Scan for the cell matching the given text and deliver its (x, y) coordinate at center. 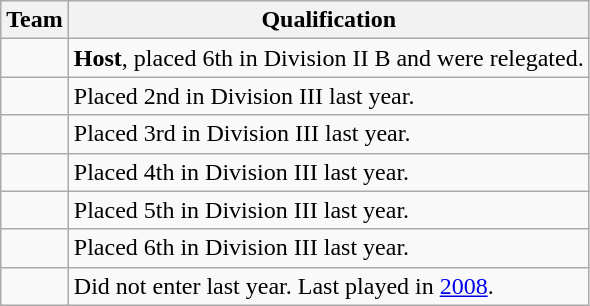
Placed 4th in Division III last year. (328, 172)
Host, placed 6th in Division II B and were relegated. (328, 58)
Placed 5th in Division III last year. (328, 210)
Placed 6th in Division III last year. (328, 248)
Team (35, 20)
Placed 3rd in Division III last year. (328, 134)
Qualification (328, 20)
Placed 2nd in Division III last year. (328, 96)
Did not enter last year. Last played in 2008. (328, 286)
